Output the [x, y] coordinate of the center of the cell containing the given text.  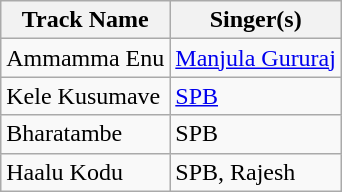
Bharatambe [86, 134]
SPB, Rajesh [256, 172]
Kele Kusumave [86, 96]
Manjula Gururaj [256, 58]
Haalu Kodu [86, 172]
Track Name [86, 20]
Ammamma Enu [86, 58]
Singer(s) [256, 20]
